Provide the [X, Y] coordinate of the cell's center where the given text is located.  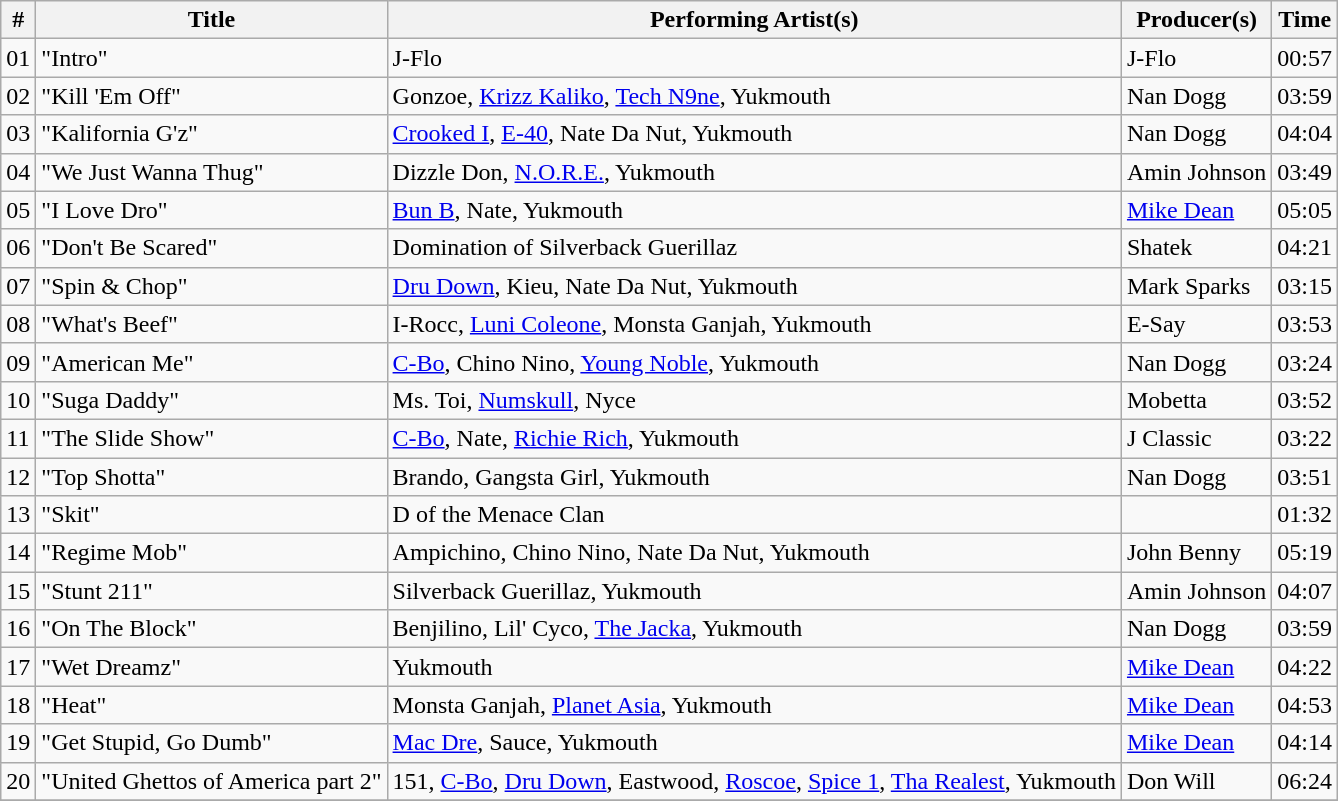
01:32 [1305, 515]
C-Bo, Chino Nino, Young Noble, Yukmouth [754, 362]
08 [18, 324]
J Classic [1196, 438]
Title [212, 20]
04:53 [1305, 705]
Brando, Gangsta Girl, Yukmouth [754, 477]
C-Bo, Nate, Richie Rich, Yukmouth [754, 438]
15 [18, 591]
"Wet Dreamz" [212, 667]
Ampichino, Chino Nino, Nate Da Nut, Yukmouth [754, 553]
"The Slide Show" [212, 438]
D of the Menace Clan [754, 515]
07 [18, 286]
"We Just Wanna Thug" [212, 172]
09 [18, 362]
Gonzoe, Krizz Kaliko, Tech N9ne, Yukmouth [754, 96]
"Kalifornia G'z" [212, 134]
03:15 [1305, 286]
"Stunt 211" [212, 591]
"Heat" [212, 705]
03:53 [1305, 324]
03 [18, 134]
"United Ghettos of America part 2" [212, 781]
06:24 [1305, 781]
"What's Beef" [212, 324]
Don Will [1196, 781]
Bun B, Nate, Yukmouth [754, 210]
I-Rocc, Luni Coleone, Monsta Ganjah, Yukmouth [754, 324]
Producer(s) [1196, 20]
00:57 [1305, 58]
"Suga Daddy" [212, 400]
02 [18, 96]
Crooked I, E-40, Nate Da Nut, Yukmouth [754, 134]
Monsta Ganjah, Planet Asia, Yukmouth [754, 705]
"Intro" [212, 58]
04:21 [1305, 248]
03:52 [1305, 400]
03:51 [1305, 477]
Shatek [1196, 248]
"Don't Be Scared" [212, 248]
Benjilino, Lil' Cyco, The Jacka, Yukmouth [754, 629]
"Spin & Chop" [212, 286]
"Regime Mob" [212, 553]
04:04 [1305, 134]
11 [18, 438]
Mobetta [1196, 400]
"Skit" [212, 515]
Dizzle Don, N.O.R.E., Yukmouth [754, 172]
"Get Stupid, Go Dumb" [212, 743]
Mac Dre, Sauce, Yukmouth [754, 743]
03:49 [1305, 172]
10 [18, 400]
05 [18, 210]
04:22 [1305, 667]
03:22 [1305, 438]
"Top Shotta" [212, 477]
14 [18, 553]
06 [18, 248]
Mark Sparks [1196, 286]
20 [18, 781]
19 [18, 743]
18 [18, 705]
17 [18, 667]
05:19 [1305, 553]
Time [1305, 20]
04 [18, 172]
# [18, 20]
01 [18, 58]
151, C-Bo, Dru Down, Eastwood, Roscoe, Spice 1, Tha Realest, Yukmouth [754, 781]
04:14 [1305, 743]
Domination of Silverback Guerillaz [754, 248]
"American Me" [212, 362]
13 [18, 515]
E-Say [1196, 324]
16 [18, 629]
"I Love Dro" [212, 210]
"On The Block" [212, 629]
Ms. Toi, Numskull, Nyce [754, 400]
03:24 [1305, 362]
Dru Down, Kieu, Nate Da Nut, Yukmouth [754, 286]
04:07 [1305, 591]
Silverback Guerillaz, Yukmouth [754, 591]
"Kill 'Em Off" [212, 96]
Yukmouth [754, 667]
12 [18, 477]
05:05 [1305, 210]
Performing Artist(s) [754, 20]
John Benny [1196, 553]
